Pinpoint the cell where the given text exists, returning its (X, Y) midpoint coordinate. 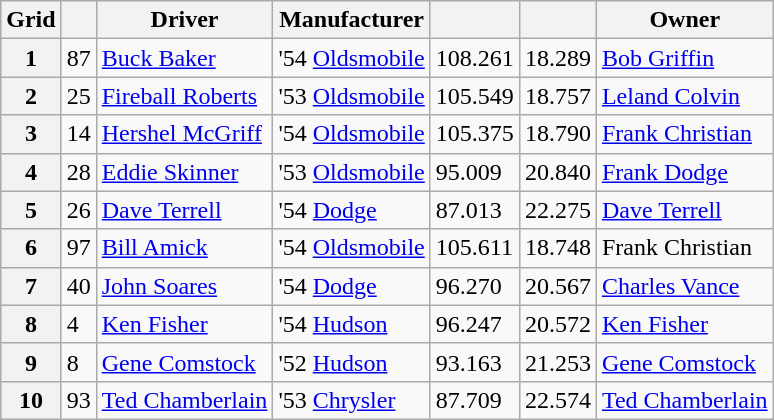
Buck Baker (184, 58)
Manufacturer (352, 20)
Hershel McGriff (184, 134)
87 (78, 58)
Driver (184, 20)
5 (31, 210)
93.163 (474, 362)
7 (31, 286)
9 (31, 362)
18.790 (558, 134)
21.253 (558, 362)
18.748 (558, 248)
20.567 (558, 286)
20.840 (558, 172)
96.247 (474, 324)
Frank Dodge (684, 172)
3 (31, 134)
Bob Griffin (684, 58)
105.549 (474, 96)
'54 Hudson (352, 324)
25 (78, 96)
6 (31, 248)
96.270 (474, 286)
18.757 (558, 96)
Grid (31, 20)
97 (78, 248)
Owner (684, 20)
'52 Hudson (352, 362)
18.289 (558, 58)
22.574 (558, 400)
26 (78, 210)
Bill Amick (184, 248)
105.611 (474, 248)
87.709 (474, 400)
22.275 (558, 210)
28 (78, 172)
108.261 (474, 58)
40 (78, 286)
1 (31, 58)
2 (31, 96)
Fireball Roberts (184, 96)
14 (78, 134)
105.375 (474, 134)
Charles Vance (684, 286)
20.572 (558, 324)
10 (31, 400)
'53 Chrysler (352, 400)
Leland Colvin (684, 96)
93 (78, 400)
Eddie Skinner (184, 172)
John Soares (184, 286)
87.013 (474, 210)
95.009 (474, 172)
